Locate the cell with the specified text and output its [X, Y] center coordinate. 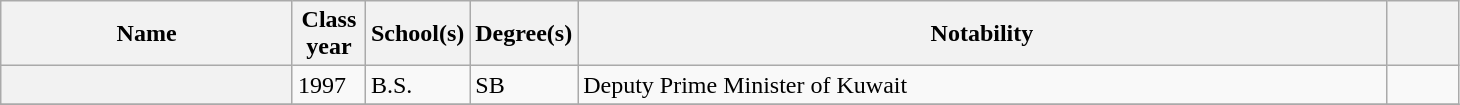
1997 [328, 85]
School(s) [417, 34]
Deputy Prime Minister of Kuwait [982, 85]
Name [147, 34]
Degree(s) [524, 34]
Notability [982, 34]
Class year [328, 34]
SB [524, 85]
B.S. [417, 85]
